Determine the [x, y] coordinate at the center of the cell enclosing the given text.  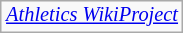
Athletics WikiProject [92, 16]
